Determine the [x, y] coordinate at the center of the cell enclosing the given text.  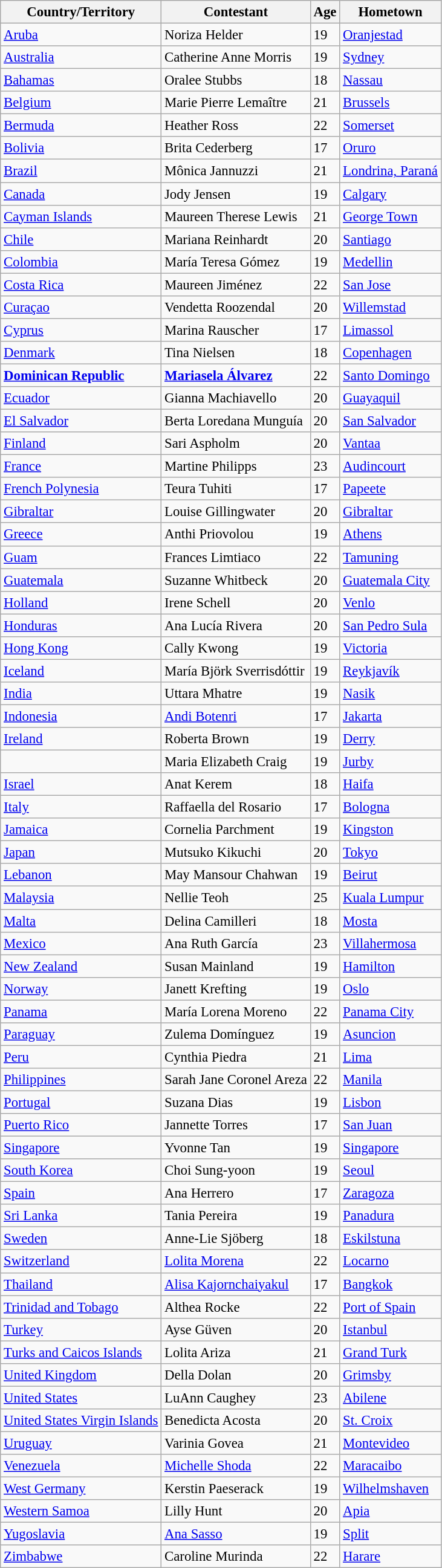
Australia [81, 57]
Brussels [391, 103]
San Pedro Sula [391, 625]
Asuncion [391, 1034]
Suzana Dias [236, 1102]
New Zealand [81, 966]
French Polynesia [81, 489]
Teura Tuhiti [236, 489]
Panama [81, 1011]
Apia [391, 1511]
Manila [391, 1080]
Panama City [391, 1011]
Ecuador [81, 398]
United States [81, 1398]
Nellie Teoh [236, 898]
Canada [81, 194]
Hometown [391, 12]
Villahermosa [391, 943]
Marie Pierre Lemaître [236, 103]
Tamuning [391, 557]
Peru [81, 1057]
Belgium [81, 103]
Cornelia Parchment [236, 830]
Zulema Domínguez [236, 1034]
Mosta [391, 921]
Grand Turk [391, 1352]
Abilene [391, 1398]
Calgary [391, 194]
María Teresa Gómez [236, 262]
María Björk Sverrisdóttir [236, 671]
Maria Elizabeth Craig [236, 762]
Bolivia [81, 148]
Italy [81, 807]
Ana Ruth García [236, 943]
Jamaica [81, 830]
Ireland [81, 739]
Switzerland [81, 1262]
Puerto Rico [81, 1125]
Zaragoza [391, 1193]
Iceland [81, 671]
Lima [391, 1057]
Somerset [391, 126]
Panadura [391, 1216]
Country/Territory [81, 12]
Heather Ross [236, 126]
Greece [81, 535]
Venezuela [81, 1466]
United Kingdom [81, 1375]
Western Samoa [81, 1511]
Sari Aspholm [236, 444]
Philippines [81, 1080]
Israel [81, 784]
Turkey [81, 1329]
Raffaella del Rosario [236, 807]
Bermuda [81, 126]
Honduras [81, 625]
Caroline Murinda [236, 1557]
Andi Botenri [236, 716]
Norway [81, 989]
Wilhelmshaven [391, 1489]
Kingston [391, 830]
Jannette Torres [236, 1125]
Mariana Reinhardt [236, 239]
Suzanne Whitbeck [236, 580]
Ana Lucía Rivera [236, 625]
Guam [81, 557]
Tania Pereira [236, 1216]
Audincourt [391, 466]
Seoul [391, 1170]
San Juan [391, 1125]
Venlo [391, 602]
Bahamas [81, 80]
Dominican Republic [81, 375]
Copenhagen [391, 353]
Eskilstuna [391, 1239]
Jody Jensen [236, 194]
Kerstin Paeserack [236, 1489]
West Germany [81, 1489]
Chile [81, 239]
Tokyo [391, 853]
Varinia Govea [236, 1443]
Vantaa [391, 444]
Louise Gillingwater [236, 512]
Papeete [391, 489]
Lolita Morena [236, 1262]
Cyprus [81, 330]
Maureen Therese Lewis [236, 216]
Tina Nielsen [236, 353]
Yugoslavia [81, 1534]
Victoria [391, 648]
Lilly Hunt [236, 1511]
Oruro [391, 148]
El Salvador [81, 421]
Marina Rauscher [236, 330]
Trinidad and Tobago [81, 1307]
Catherine Anne Morris [236, 57]
Roberta Brown [236, 739]
Bangkok [391, 1284]
Berta Loredana Munguía [236, 421]
Harare [391, 1557]
Sydney [391, 57]
Maracaibo [391, 1466]
Mexico [81, 943]
Brita Cederberg [236, 148]
Janett Krefting [236, 989]
Maureen Jiménez [236, 285]
Bologna [391, 807]
25 [325, 898]
Holland [81, 602]
Choi Sung-yoon [236, 1170]
Anthi Priovolou [236, 535]
Nasik [391, 694]
Santo Domingo [391, 375]
Aruba [81, 35]
Sri Lanka [81, 1216]
Age [325, 12]
Vendetta Roozendal [236, 308]
Uruguay [81, 1443]
Lisbon [391, 1102]
Ana Herrero [236, 1193]
Nassau [391, 80]
Beirut [391, 876]
Guatemala City [391, 580]
Lolita Ariza [236, 1352]
Althea Rocke [236, 1307]
Montevideo [391, 1443]
Santiago [391, 239]
Anne-Lie Sjöberg [236, 1239]
Haifa [391, 784]
Grimsby [391, 1375]
Japan [81, 853]
Curaçao [81, 308]
Portugal [81, 1102]
Willemstad [391, 308]
Medellin [391, 262]
Finland [81, 444]
Costa Rica [81, 285]
Delina Camilleri [236, 921]
Port of Spain [391, 1307]
María Lorena Moreno [236, 1011]
South Korea [81, 1170]
LuAnn Caughey [236, 1398]
Della Dolan [236, 1375]
Alisa Kajornchaiyakul [236, 1284]
Cynthia Piedra [236, 1057]
Susan Mainland [236, 966]
Spain [81, 1193]
Zimbabwe [81, 1557]
Oslo [391, 989]
India [81, 694]
Frances Limtiaco [236, 557]
Kuala Lumpur [391, 898]
Hamilton [391, 966]
Mariasela Álvarez [236, 375]
Noriza Helder [236, 35]
Derry [391, 739]
Jakarta [391, 716]
Locarno [391, 1262]
Mutsuko Kikuchi [236, 853]
May Mansour Chahwan [236, 876]
Sweden [81, 1239]
Ayse Güven [236, 1329]
Guayaquil [391, 398]
Thailand [81, 1284]
Istanbul [391, 1329]
Londrina, Paraná [391, 171]
Athens [391, 535]
Limassol [391, 330]
Yvonne Tan [236, 1148]
Malta [81, 921]
Jurby [391, 762]
San Salvador [391, 421]
Mônica Jannuzzi [236, 171]
Ana Sasso [236, 1534]
San Jose [391, 285]
Irene Schell [236, 602]
Lebanon [81, 876]
United States Virgin Islands [81, 1421]
Turks and Caicos Islands [81, 1352]
Martine Philipps [236, 466]
Reykjavík [391, 671]
St. Croix [391, 1421]
Guatemala [81, 580]
Gianna Machiavello [236, 398]
George Town [391, 216]
Cally Kwong [236, 648]
Anat Kerem [236, 784]
Hong Kong [81, 648]
Oranjestad [391, 35]
Paraguay [81, 1034]
Denmark [81, 353]
Brazil [81, 171]
Cayman Islands [81, 216]
Michelle Shoda [236, 1466]
Contestant [236, 12]
Colombia [81, 262]
Sarah Jane Coronel Areza [236, 1080]
Benedicta Acosta [236, 1421]
Oralee Stubbs [236, 80]
Malaysia [81, 898]
Indonesia [81, 716]
France [81, 466]
Uttara Mhatre [236, 694]
Split [391, 1534]
